Search for the cell housing the specified text and yield its (x, y) center coordinate. 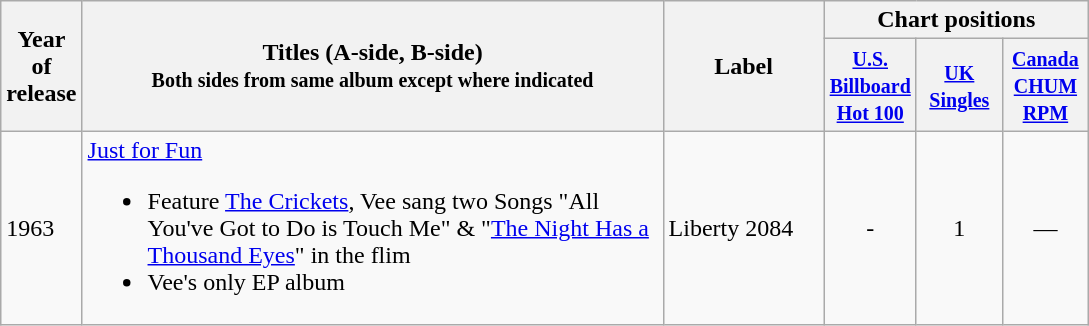
1 (959, 228)
Label (744, 66)
U.S. Billboard Hot 100 (870, 85)
1963 (42, 228)
Liberty 2084 (744, 228)
Year of release (42, 66)
Chart positions (956, 20)
UK Singles (959, 85)
— (1045, 228)
- (870, 228)
Titles (A-side, B-side)Both sides from same album except where indicated (372, 66)
CanadaCHUMRPM (1045, 85)
